Search for the cell housing the specified text and yield its [x, y] center coordinate. 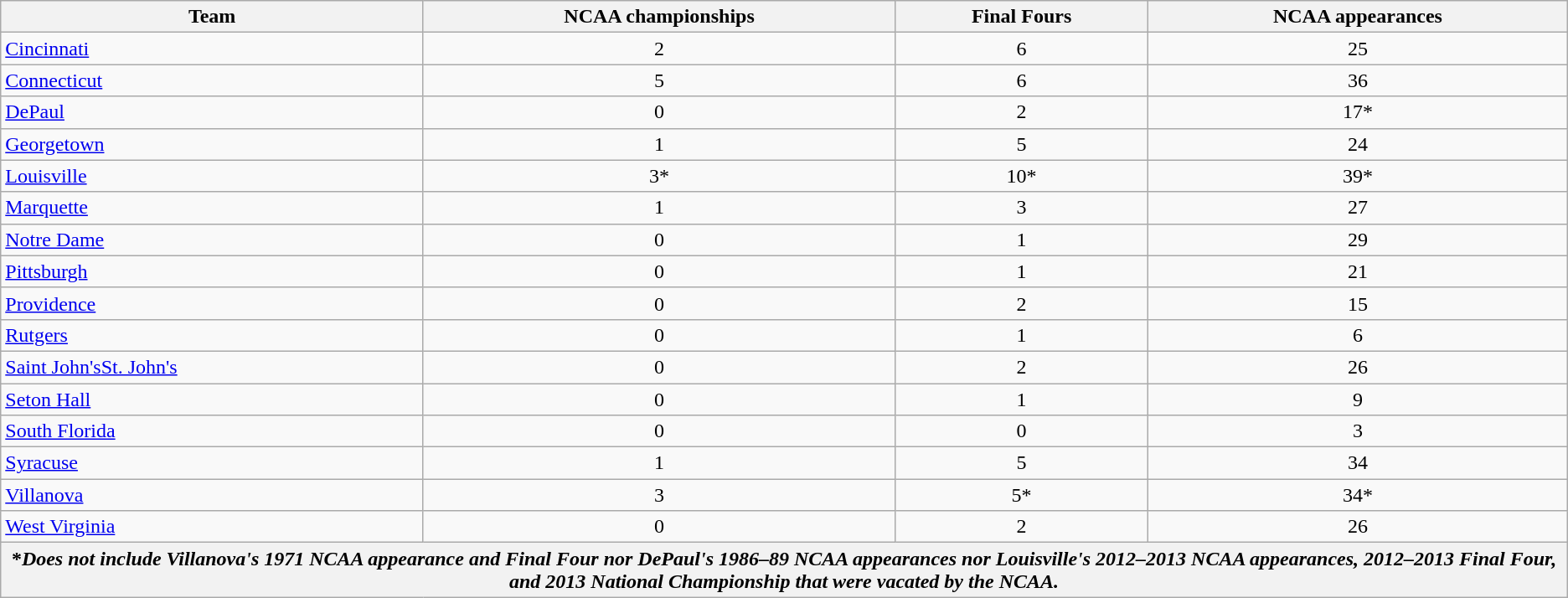
Seton Hall [213, 400]
34* [1359, 495]
Villanova [213, 495]
Marquette [213, 208]
Saint John'sSt. John's [213, 367]
Louisville [213, 176]
29 [1359, 240]
24 [1359, 144]
5* [1022, 495]
10* [1022, 176]
17* [1359, 112]
15 [1359, 303]
Georgetown [213, 144]
South Florida [213, 431]
Rutgers [213, 335]
NCAA appearances [1359, 17]
39* [1359, 176]
Connecticut [213, 80]
Final Fours [1022, 17]
Syracuse [213, 463]
Cincinnati [213, 49]
9 [1359, 400]
DePaul [213, 112]
3* [658, 176]
NCAA championships [658, 17]
21 [1359, 271]
Notre Dame [213, 240]
27 [1359, 208]
Providence [213, 303]
West Virginia [213, 527]
Pittsburgh [213, 271]
34 [1359, 463]
36 [1359, 80]
Team [213, 17]
25 [1359, 49]
